Return the (x, y) coordinate for the center point of the cell that contains the specified text.  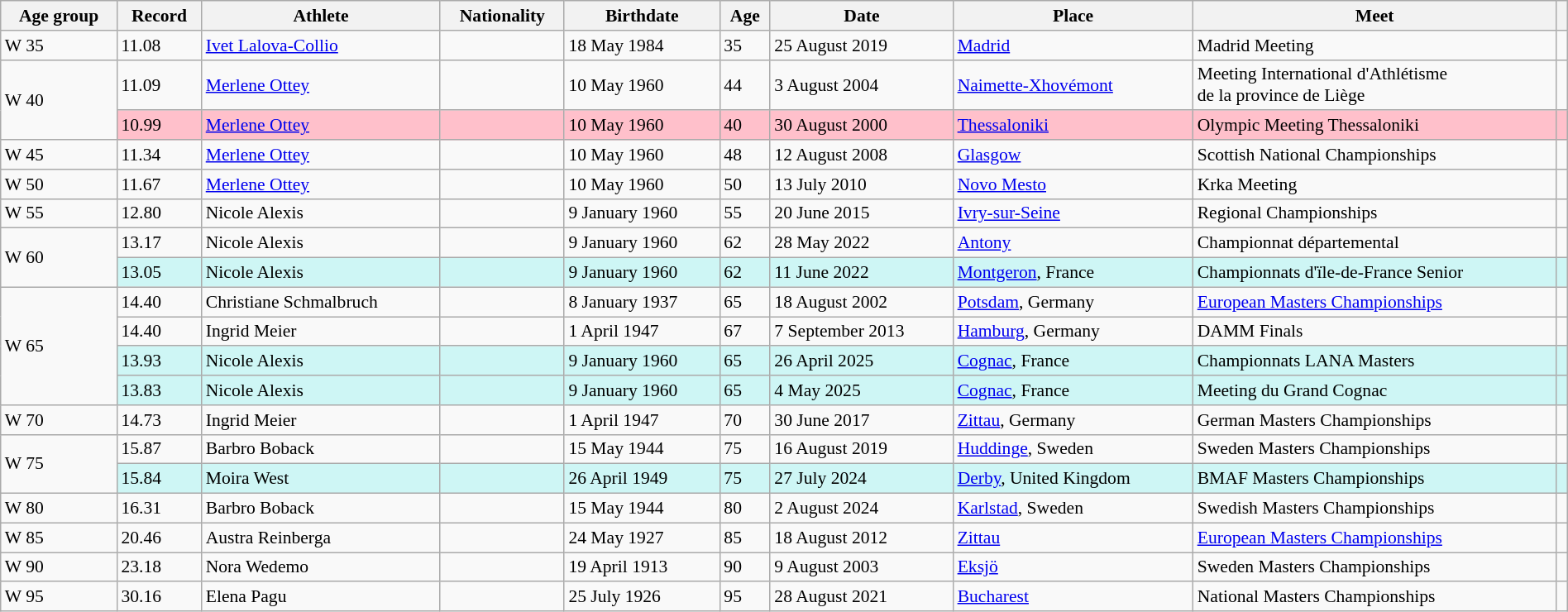
W 45 (60, 155)
Eksjö (1073, 567)
Athlete (321, 16)
11.67 (159, 184)
16 August 2019 (862, 449)
Scottish National Championships (1374, 155)
Championnats LANA Masters (1374, 361)
13.83 (159, 390)
Place (1073, 16)
Antony (1073, 243)
18 August 2012 (862, 538)
Moira West (321, 479)
Elena Pagu (321, 597)
Regional Championships (1374, 213)
12 August 2008 (862, 155)
Birthdate (642, 16)
W 85 (60, 538)
4 May 2025 (862, 390)
Christiane Schmalbruch (321, 302)
DAMM Finals (1374, 332)
Meeting International d'Athlétismede la province de Liège (1374, 84)
Meeting du Grand Cognac (1374, 390)
27 July 2024 (862, 479)
W 55 (60, 213)
Derby, United Kingdom (1073, 479)
30 June 2017 (862, 420)
3 August 2004 (862, 84)
W 50 (60, 184)
11.08 (159, 45)
Nationality (502, 16)
8 January 1937 (642, 302)
Meet (1374, 16)
26 April 2025 (862, 361)
Krka Meeting (1374, 184)
9 August 2003 (862, 567)
Glasgow (1073, 155)
48 (744, 155)
30 August 2000 (862, 126)
95 (744, 597)
W 80 (60, 509)
44 (744, 84)
W 40 (60, 99)
7 September 2013 (862, 332)
Montgeron, France (1073, 273)
26 April 1949 (642, 479)
90 (744, 567)
Madrid Meeting (1374, 45)
Nora Wedemo (321, 567)
Novo Mesto (1073, 184)
35 (744, 45)
85 (744, 538)
German Masters Championships (1374, 420)
55 (744, 213)
BMAF Masters Championships (1374, 479)
W 65 (60, 346)
Championnats d'ïle-de-France Senior (1374, 273)
13.17 (159, 243)
11.34 (159, 155)
28 May 2022 (862, 243)
67 (744, 332)
13 July 2010 (862, 184)
Huddinge, Sweden (1073, 449)
Thessaloniki (1073, 126)
Zittau (1073, 538)
30.16 (159, 597)
Age group (60, 16)
W 75 (60, 463)
13.05 (159, 273)
National Masters Championships (1374, 597)
19 April 1913 (642, 567)
Karlstad, Sweden (1073, 509)
Austra Reinberga (321, 538)
23.18 (159, 567)
Record (159, 16)
28 August 2021 (862, 597)
Bucharest (1073, 597)
18 August 2002 (862, 302)
11 June 2022 (862, 273)
Date (862, 16)
16.31 (159, 509)
W 60 (60, 258)
18 May 1984 (642, 45)
W 90 (60, 567)
15.84 (159, 479)
11.09 (159, 84)
Swedish Masters Championships (1374, 509)
20.46 (159, 538)
Ivet Lalova-Collio (321, 45)
Age (744, 16)
Zittau, Germany (1073, 420)
14.73 (159, 420)
W 35 (60, 45)
Olympic Meeting Thessaloniki (1374, 126)
20 June 2015 (862, 213)
Potsdam, Germany (1073, 302)
Ivry-sur-Seine (1073, 213)
70 (744, 420)
Naimette-Xhovémont (1073, 84)
80 (744, 509)
W 95 (60, 597)
10.99 (159, 126)
24 May 1927 (642, 538)
25 July 1926 (642, 597)
2 August 2024 (862, 509)
25 August 2019 (862, 45)
15.87 (159, 449)
Hamburg, Germany (1073, 332)
50 (744, 184)
40 (744, 126)
Championnat départemental (1374, 243)
Madrid (1073, 45)
W 70 (60, 420)
12.80 (159, 213)
13.93 (159, 361)
